Capture the cell that displays the provided text and extract its [X, Y] central coordinate. 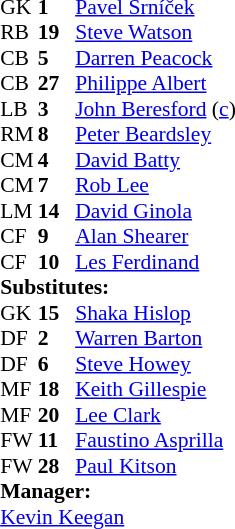
LB [19, 109]
7 [57, 185]
27 [57, 83]
RB [19, 33]
15 [57, 313]
14 [57, 211]
4 [57, 160]
28 [57, 466]
8 [57, 135]
20 [57, 415]
9 [57, 237]
11 [57, 441]
10 [57, 262]
GK [19, 313]
RM [19, 135]
19 [57, 33]
3 [57, 109]
6 [57, 364]
18 [57, 389]
5 [57, 58]
2 [57, 339]
LM [19, 211]
